Extract the [x, y] coordinate from the center of the cell holding the provided text.  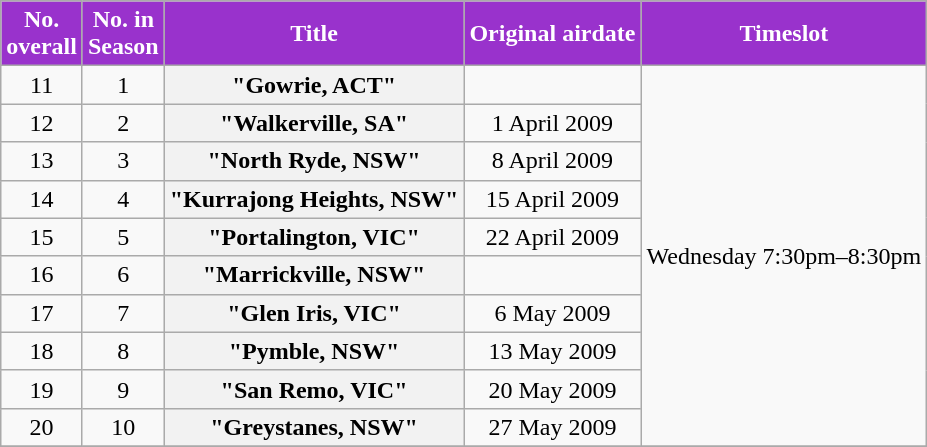
20 [42, 427]
2 [123, 123]
1 [123, 85]
9 [123, 389]
22 April 2009 [552, 237]
6 [123, 275]
"Kurrajong Heights, NSW" [314, 199]
Wednesday 7:30pm–8:30pm [784, 256]
12 [42, 123]
"Pymble, NSW" [314, 351]
20 May 2009 [552, 389]
Title [314, 34]
15 [42, 237]
No. in Season [123, 34]
3 [123, 161]
18 [42, 351]
16 [42, 275]
11 [42, 85]
"Walkerville, SA" [314, 123]
"Glen Iris, VIC" [314, 313]
10 [123, 427]
14 [42, 199]
19 [42, 389]
15 April 2009 [552, 199]
4 [123, 199]
6 May 2009 [552, 313]
7 [123, 313]
"North Ryde, NSW" [314, 161]
"Gowrie, ACT" [314, 85]
13 May 2009 [552, 351]
5 [123, 237]
"Greystanes, NSW" [314, 427]
"Marrickville, NSW" [314, 275]
"San Remo, VIC" [314, 389]
No. overall [42, 34]
13 [42, 161]
1 April 2009 [552, 123]
8 April 2009 [552, 161]
17 [42, 313]
27 May 2009 [552, 427]
Timeslot [784, 34]
"Portalington, VIC" [314, 237]
Original airdate [552, 34]
8 [123, 351]
